Provide the (X, Y) coordinate of the cell's center where the given text is located.  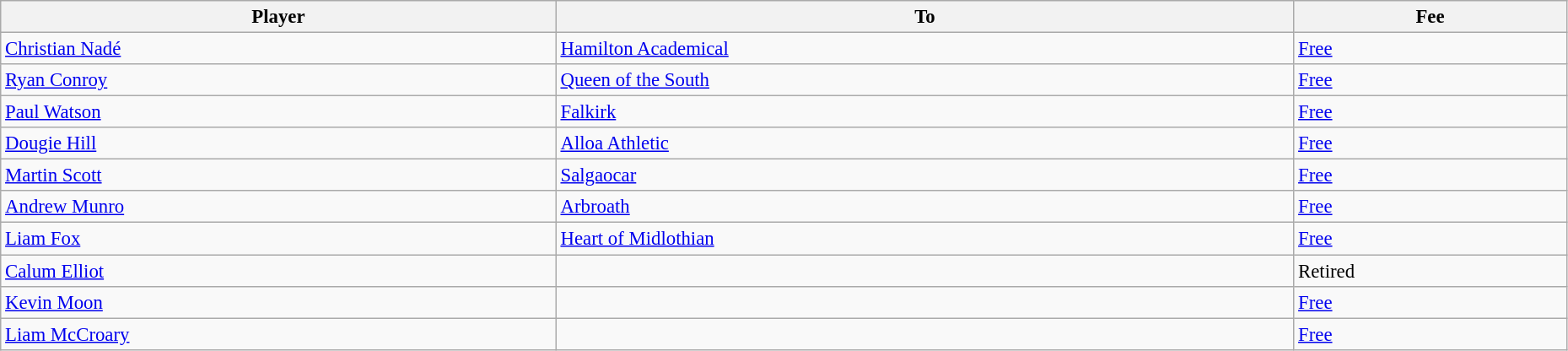
Player (278, 17)
Queen of the South (924, 80)
Alloa Athletic (924, 143)
Calum Elliot (278, 271)
Hamilton Academical (924, 49)
Heart of Midlothian (924, 239)
Liam McCroary (278, 334)
Liam Fox (278, 239)
Christian Nadé (278, 49)
Kevin Moon (278, 302)
Retired (1431, 271)
Martin Scott (278, 175)
Paul Watson (278, 112)
Andrew Munro (278, 207)
Fee (1431, 17)
Salgaocar (924, 175)
Falkirk (924, 112)
Arbroath (924, 207)
To (924, 17)
Dougie Hill (278, 143)
Ryan Conroy (278, 80)
